Provide the [x, y] coordinate of the cell's center where the given text is located.  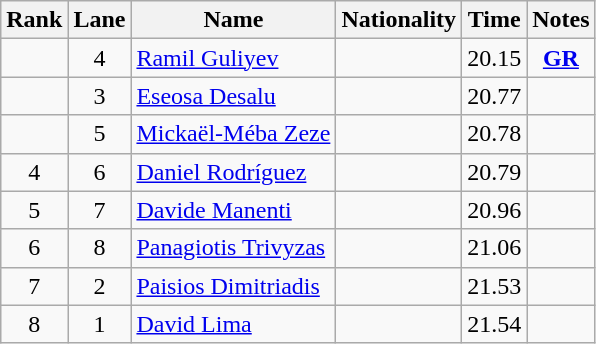
Davide Manenti [234, 210]
David Lima [234, 324]
21.06 [494, 248]
Rank [34, 20]
20.96 [494, 210]
Daniel Rodríguez [234, 172]
Ramil Guliyev [234, 58]
20.79 [494, 172]
2 [100, 286]
GR [561, 58]
20.78 [494, 134]
21.54 [494, 324]
Nationality [399, 20]
Paisios Dimitriadis [234, 286]
1 [100, 324]
Notes [561, 20]
Panagiotis Trivyzas [234, 248]
Name [234, 20]
Mickaël-Méba Zeze [234, 134]
Lane [100, 20]
Time [494, 20]
3 [100, 96]
20.77 [494, 96]
21.53 [494, 286]
20.15 [494, 58]
Eseosa Desalu [234, 96]
